Output the [x, y] coordinate of the center of the cell containing the given text.  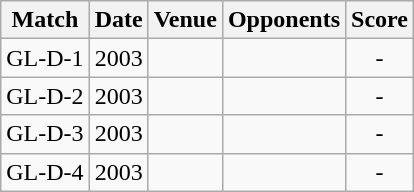
Venue [185, 20]
Opponents [284, 20]
GL-D-4 [45, 172]
GL-D-1 [45, 58]
Date [118, 20]
GL-D-3 [45, 134]
Score [380, 20]
GL-D-2 [45, 96]
Match [45, 20]
